Scan for the cell matching the given text and deliver its [X, Y] coordinate at center. 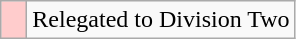
Relegated to Division Two [161, 20]
